Capture the cell that displays the provided text and extract its [X, Y] central coordinate. 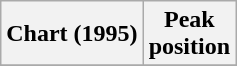
Peakposition [189, 34]
Chart (1995) [72, 34]
